Identify which cell holds the provided text, then report its [X, Y] central coordinate. 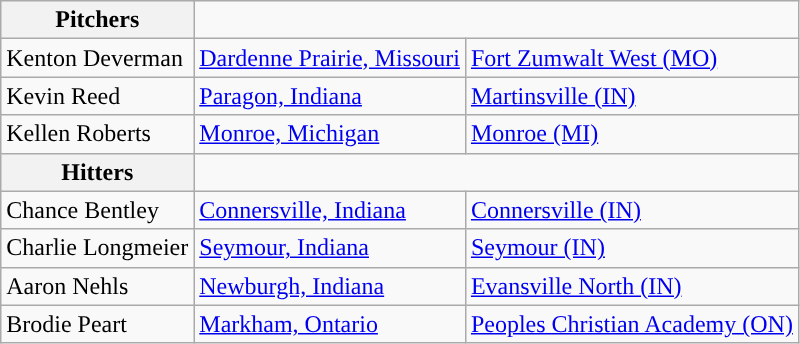
Hitters [98, 172]
Aaron Nehls [98, 286]
Newburgh, Indiana [330, 286]
Dardenne Prairie, Missouri [330, 58]
Kellen Roberts [98, 134]
Kevin Reed [98, 96]
Monroe, Michigan [330, 134]
Pitchers [98, 20]
Chance Bentley [98, 210]
Markham, Ontario [330, 324]
Fort Zumwalt West (MO) [632, 58]
Martinsville (IN) [632, 96]
Kenton Deverman [98, 58]
Paragon, Indiana [330, 96]
Charlie Longmeier [98, 248]
Peoples Christian Academy (ON) [632, 324]
Seymour (IN) [632, 248]
Connersville (IN) [632, 210]
Evansville North (IN) [632, 286]
Connersville, Indiana [330, 210]
Brodie Peart [98, 324]
Seymour, Indiana [330, 248]
Monroe (MI) [632, 134]
